Search for the cell housing the specified text and yield its [x, y] center coordinate. 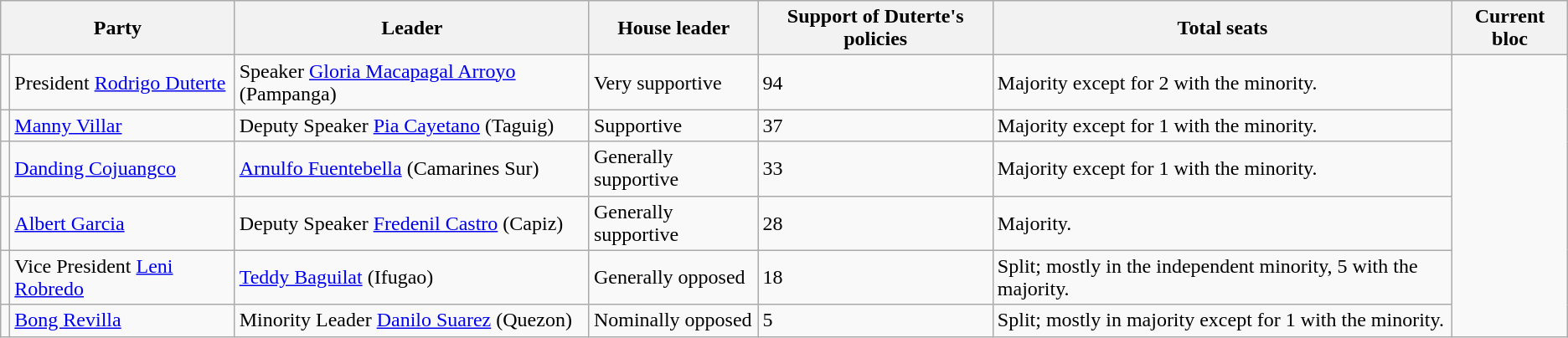
Party [117, 28]
18 [875, 278]
94 [875, 82]
37 [875, 125]
House leader [673, 28]
Leader [412, 28]
Total seats [1222, 28]
Support of Duterte's policies [875, 28]
Deputy Speaker Fredenil Castro (Capiz) [412, 223]
Very supportive [673, 82]
Manny Villar [122, 125]
Teddy Baguilat (Ifugao) [412, 278]
Nominally opposed [673, 320]
Majority except for 2 with the minority. [1222, 82]
Split; mostly in the independent minority, 5 with the majority. [1222, 278]
Danding Cojuangco [122, 169]
Albert Garcia [122, 223]
5 [875, 320]
Deputy Speaker Pia Cayetano (Taguig) [412, 125]
Speaker Gloria Macapagal Arroyo (Pampanga) [412, 82]
Split; mostly in majority except for 1 with the minority. [1222, 320]
Minority Leader Danilo Suarez (Quezon) [412, 320]
Vice President Leni Robredo [122, 278]
Majority. [1222, 223]
33 [875, 169]
Bong Revilla [122, 320]
Supportive [673, 125]
Generally opposed [673, 278]
Arnulfo Fuentebella (Camarines Sur) [412, 169]
Current bloc [1510, 28]
President Rodrigo Duterte [122, 82]
28 [875, 223]
